Determine the (X, Y) coordinate at the center of the cell enclosing the given text.  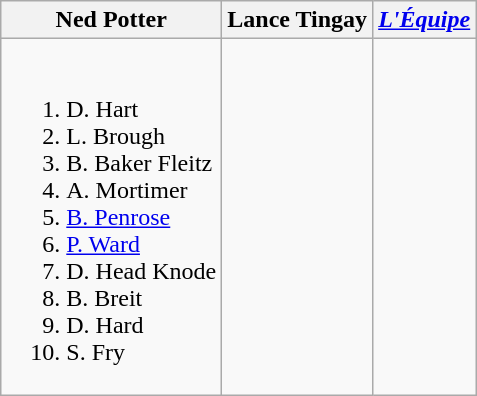
Lance Tingay (298, 20)
Ned Potter (112, 20)
D. Hart L. Brough B. Baker Fleitz A. Mortimer B. Penrose P. Ward D. Head Knode B. Breit D. Hard S. Fry (112, 217)
L'Équipe (424, 20)
